Find where the given text appears and provide that cell's center as [x, y] coordinate. 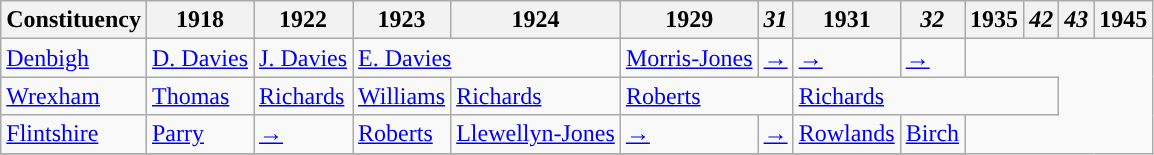
1945 [1124, 20]
Flintshire [74, 134]
Parry [200, 134]
Thomas [200, 96]
1931 [846, 20]
1923 [402, 20]
42 [1042, 20]
Rowlands [846, 134]
Williams [402, 96]
31 [776, 20]
Birch [932, 134]
1918 [200, 20]
Morris-Jones [689, 58]
D. Davies [200, 58]
1935 [994, 20]
Llewellyn-Jones [536, 134]
Wrexham [74, 96]
1924 [536, 20]
E. Davies [487, 58]
Denbigh [74, 58]
J. Davies [304, 58]
Constituency [74, 20]
1922 [304, 20]
32 [932, 20]
43 [1076, 20]
1929 [689, 20]
